Output the [x, y] coordinate of the center of the cell containing the given text.  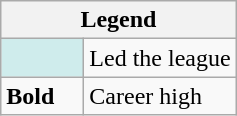
Led the league [160, 58]
Legend [118, 20]
Career high [160, 96]
Bold [42, 96]
